Provide the [x, y] coordinate of the cell's center where the given text is located.  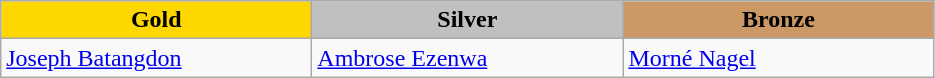
Gold [156, 20]
Joseph Batangdon [156, 58]
Ambrose Ezenwa [468, 58]
Silver [468, 20]
Morné Nagel [778, 58]
Bronze [778, 20]
